Pinpoint the cell where the given text exists, returning its (X, Y) midpoint coordinate. 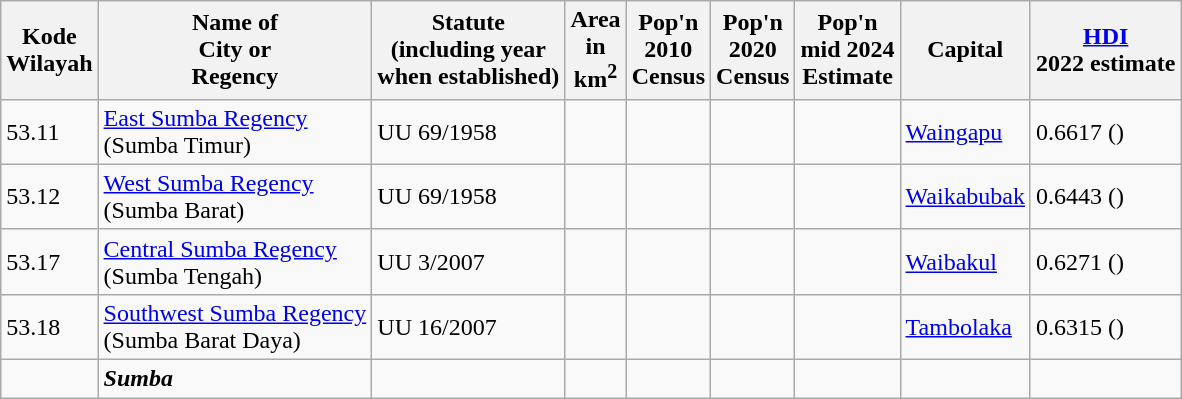
0.6443 () (1105, 196)
East Sumba Regency(Sumba Timur) (235, 132)
Name ofCity orRegency (235, 50)
UU 16/2007 (468, 326)
0.6617 () (1105, 132)
Tambolaka (965, 326)
53.12 (50, 196)
0.6315 () (1105, 326)
0.6271 () (1105, 262)
UU 3/2007 (468, 262)
West Sumba Regency(Sumba Barat) (235, 196)
Statute (including year when established) (468, 50)
53.17 (50, 262)
Waingapu (965, 132)
Waikabubak (965, 196)
53.18 (50, 326)
Southwest Sumba Regency(Sumba Barat Daya) (235, 326)
Pop'n 2010 Census (668, 50)
Areainkm2 (596, 50)
Sumba (235, 379)
53.11 (50, 132)
Pop'n mid 2024 Estimate (848, 50)
HDI2022 estimate (1105, 50)
Capital (965, 50)
Waibakul (965, 262)
Kode Wilayah (50, 50)
Pop'n 2020 Census (753, 50)
Central Sumba Regency(Sumba Tengah) (235, 262)
